From the cell containing the given text, extract its center point as (X, Y) coordinate. 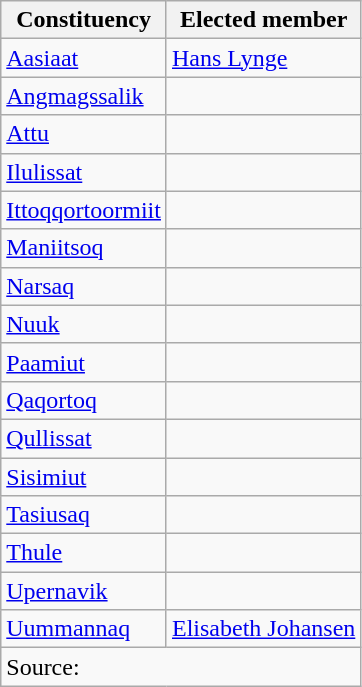
Elisabeth Johansen (263, 629)
Upernavik (84, 591)
Qullissat (84, 438)
Sisimiut (84, 477)
Paamiut (84, 362)
Attu (84, 134)
Tasiusaq (84, 515)
Aasiaat (84, 58)
Thule (84, 553)
Source: (181, 667)
Qaqortoq (84, 400)
Hans Lynge (263, 58)
Ittoqqortoormiit (84, 210)
Nuuk (84, 324)
Angmagssalik (84, 96)
Uummannaq (84, 629)
Constituency (84, 20)
Narsaq (84, 286)
Elected member (263, 20)
Maniitsoq (84, 248)
Ilulissat (84, 172)
